For the text-containing cell, return its midpoint in (X, Y) coordinate format. 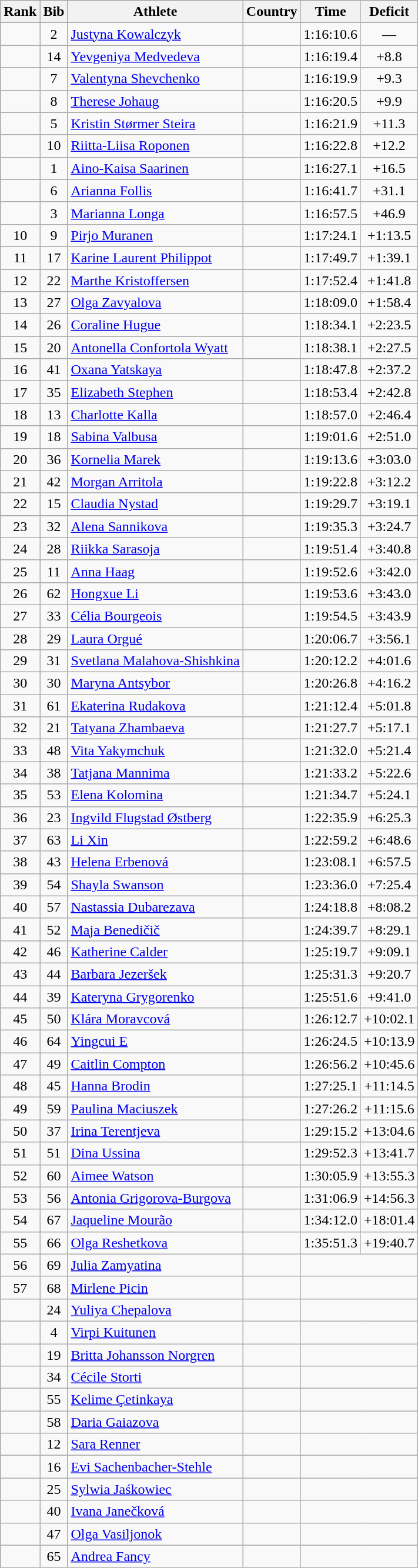
1:24:18.8 (330, 907)
Marianna Longa (155, 213)
1:16:19.4 (330, 56)
Hanna Brodin (155, 1086)
1:25:31.3 (330, 974)
1:19:29.7 (330, 504)
— (389, 34)
Yuliya Chepalova (155, 1310)
66 (54, 1243)
Tatjana Mannima (155, 773)
65 (54, 1556)
+3:19.1 (389, 504)
+9.3 (389, 79)
Charlotte Kalla (155, 415)
+5:01.8 (389, 706)
Daria Gaiazova (155, 1422)
+7:25.4 (389, 885)
Svetlana Malahova-Shishkina (155, 661)
Ekaterina Rudakova (155, 706)
Yingcui E (155, 1042)
Sara Renner (155, 1444)
Britta Johansson Norgren (155, 1355)
Paulina Maciuszek (155, 1109)
+3:43.0 (389, 593)
+9:09.1 (389, 952)
+3:40.8 (389, 549)
1:16:20.5 (330, 101)
64 (54, 1042)
+2:23.5 (389, 325)
+10:02.1 (389, 1019)
+10:13.9 (389, 1042)
1:19:01.6 (330, 437)
+3:12.2 (389, 482)
Marthe Kristoffersen (155, 281)
+5:24.1 (389, 795)
Bib (54, 12)
1:18:09.0 (330, 303)
1:20:12.2 (330, 661)
1:24:39.7 (330, 929)
1:35:51.3 (330, 1243)
Claudia Nystad (155, 504)
1:34:12.0 (330, 1220)
Jaqueline Mourão (155, 1220)
1:16:10.6 (330, 34)
Julia Zamyatina (155, 1265)
Caitlin Compton (155, 1064)
+9.9 (389, 101)
+1:39.1 (389, 258)
Elena Kolomina (155, 795)
+4:16.2 (389, 683)
1:21:27.7 (330, 728)
Justyna Kowalczyk (155, 34)
Ingvild Flugstad Østberg (155, 818)
+19:40.7 (389, 1243)
1:16:21.9 (330, 124)
+8.8 (389, 56)
2 (54, 34)
+18:01.4 (389, 1220)
+6:57.5 (389, 862)
+2:51.0 (389, 437)
59 (54, 1109)
Shayla Swanson (155, 885)
Deficit (389, 12)
1:21:34.7 (330, 795)
1:16:57.5 (330, 213)
Coraline Hugue (155, 325)
+1:41.8 (389, 281)
1:30:05.9 (330, 1176)
+2:37.2 (389, 370)
+3:43.9 (389, 616)
Arianna Follis (155, 191)
4 (54, 1332)
1:22:35.9 (330, 818)
Cécile Storti (155, 1377)
Elizabeth Stephen (155, 392)
Athlete (155, 12)
Célia Bourgeois (155, 616)
+1:58.4 (389, 303)
Evi Sachenbacher-Stehle (155, 1467)
+13:41.7 (389, 1153)
Klára Moravcová (155, 1019)
+3:03.0 (389, 459)
Hongxue Li (155, 593)
67 (54, 1220)
+5:21.4 (389, 750)
1:16:41.7 (330, 191)
1:25:51.6 (330, 997)
1:26:24.5 (330, 1042)
Maja Benedičič (155, 929)
Alena Sannikova (155, 526)
Antonia Grigorova-Burgova (155, 1198)
1:23:08.1 (330, 862)
+11.3 (389, 124)
1:25:19.7 (330, 952)
+8:08.2 (389, 907)
Mirlene Picin (155, 1287)
1:18:57.0 (330, 415)
6 (54, 191)
Rank (20, 12)
Kelime Çetinkaya (155, 1400)
Laura Orgué (155, 638)
1:19:51.4 (330, 549)
1:16:19.9 (330, 79)
+5:22.6 (389, 773)
Antonella Confortola Wyatt (155, 348)
Time (330, 12)
+10:45.6 (389, 1064)
+2:27.5 (389, 348)
Anna Haag (155, 571)
1:18:34.1 (330, 325)
+3:42.0 (389, 571)
3 (54, 213)
Sylwia Jaśkowiec (155, 1489)
Olga Reshetkova (155, 1243)
1:21:32.0 (330, 750)
1:18:38.1 (330, 348)
Kornelia Marek (155, 459)
7 (54, 79)
1:31:06.9 (330, 1198)
1:22:59.2 (330, 840)
+9:20.7 (389, 974)
Aimee Watson (155, 1176)
+13:04.6 (389, 1131)
1:19:22.8 (330, 482)
+9:41.0 (389, 997)
1:20:26.8 (330, 683)
61 (54, 706)
62 (54, 593)
+3:24.7 (389, 526)
1:29:52.3 (330, 1153)
Dina Ussina (155, 1153)
+31.1 (389, 191)
1:20:06.7 (330, 638)
1:16:27.1 (330, 168)
Oxana Yatskaya (155, 370)
1:29:15.2 (330, 1131)
1:18:47.8 (330, 370)
Li Xin (155, 840)
Sabina Valbusa (155, 437)
+6:25.3 (389, 818)
Barbara Jezeršek (155, 974)
1:23:36.0 (330, 885)
1:26:56.2 (330, 1064)
Country (272, 12)
+12.2 (389, 146)
+2:46.4 (389, 415)
1:21:33.2 (330, 773)
Pirjo Muranen (155, 235)
Riitta-Liisa Roponen (155, 146)
1:17:49.7 (330, 258)
1:19:54.5 (330, 616)
58 (54, 1422)
+2:42.8 (389, 392)
Tatyana Zhambaeva (155, 728)
Virpi Kuitunen (155, 1332)
63 (54, 840)
+14:56.3 (389, 1198)
Therese Johaug (155, 101)
Yevgeniya Medvedeva (155, 56)
1:18:53.4 (330, 392)
Olga Zavyalova (155, 303)
Kristin Størmer Steira (155, 124)
8 (54, 101)
Kateryna Grygorenko (155, 997)
+13:55.3 (389, 1176)
1:27:26.2 (330, 1109)
+6:48.6 (389, 840)
Morgan Arritola (155, 482)
Katherine Calder (155, 952)
Riikka Sarasoja (155, 549)
+16.5 (389, 168)
+4:01.6 (389, 661)
69 (54, 1265)
68 (54, 1287)
1:26:12.7 (330, 1019)
Nastassia Dubarezava (155, 907)
1:19:53.6 (330, 593)
Aino-Kaisa Saarinen (155, 168)
Karine Laurent Philippot (155, 258)
1:19:13.6 (330, 459)
Olga Vasiljonok (155, 1534)
1:27:25.1 (330, 1086)
+5:17.1 (389, 728)
Irina Terentjeva (155, 1131)
1:19:52.6 (330, 571)
1:16:22.8 (330, 146)
Helena Erbenová (155, 862)
+8:29.1 (389, 929)
+46.9 (389, 213)
Maryna Antsybor (155, 683)
60 (54, 1176)
Valentyna Shevchenko (155, 79)
1:21:12.4 (330, 706)
1 (54, 168)
Andrea Fancy (155, 1556)
Ivana Janečková (155, 1512)
+11:15.6 (389, 1109)
+3:56.1 (389, 638)
Vita Yakymchuk (155, 750)
+1:13.5 (389, 235)
9 (54, 235)
+11:14.5 (389, 1086)
1:17:24.1 (330, 235)
5 (54, 124)
1:19:35.3 (330, 526)
1:17:52.4 (330, 281)
